Detect which cell encompasses the target text, then output its [X, Y] center coordinate. 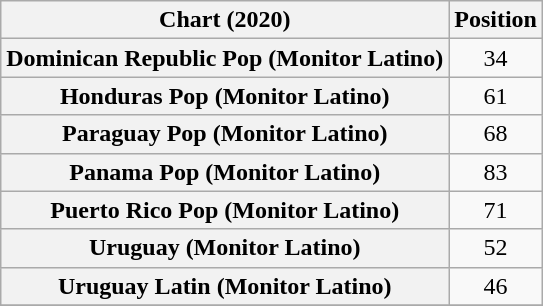
Puerto Rico Pop (Monitor Latino) [225, 210]
68 [496, 134]
Uruguay (Monitor Latino) [225, 248]
Dominican Republic Pop (Monitor Latino) [225, 58]
Position [496, 20]
52 [496, 248]
Chart (2020) [225, 20]
Panama Pop (Monitor Latino) [225, 172]
34 [496, 58]
Uruguay Latin (Monitor Latino) [225, 286]
Paraguay Pop (Monitor Latino) [225, 134]
46 [496, 286]
71 [496, 210]
61 [496, 96]
Honduras Pop (Monitor Latino) [225, 96]
83 [496, 172]
